Locate the cell with the specified text and output its (X, Y) center coordinate. 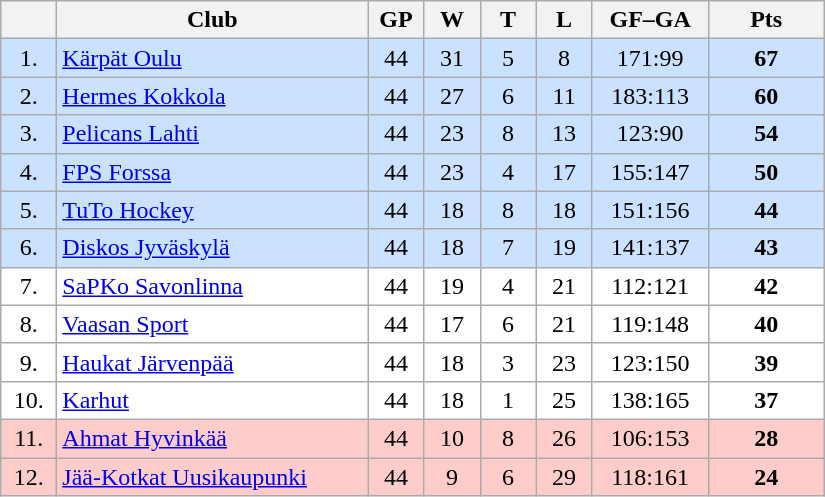
8. (29, 324)
119:148 (650, 324)
171:99 (650, 58)
54 (766, 134)
GF–GA (650, 20)
Kärpät Oulu (212, 58)
Ahmat Hyvinkää (212, 438)
4. (29, 172)
42 (766, 286)
5. (29, 210)
12. (29, 477)
24 (766, 477)
Karhut (212, 400)
SaPKo Savonlinna (212, 286)
Haukat Järvenpää (212, 362)
40 (766, 324)
T (508, 20)
27 (452, 96)
Jää-Kotkat Uusikaupunki (212, 477)
123:150 (650, 362)
26 (564, 438)
1. (29, 58)
Vaasan Sport (212, 324)
10. (29, 400)
138:165 (650, 400)
7 (508, 248)
151:156 (650, 210)
39 (766, 362)
Pelicans Lahti (212, 134)
L (564, 20)
5 (508, 58)
28 (766, 438)
Club (212, 20)
25 (564, 400)
50 (766, 172)
Pts (766, 20)
118:161 (650, 477)
Diskos Jyväskylä (212, 248)
11. (29, 438)
60 (766, 96)
106:153 (650, 438)
2. (29, 96)
6. (29, 248)
9. (29, 362)
W (452, 20)
31 (452, 58)
29 (564, 477)
183:113 (650, 96)
141:137 (650, 248)
TuTo Hockey (212, 210)
37 (766, 400)
67 (766, 58)
155:147 (650, 172)
123:90 (650, 134)
3 (508, 362)
GP (396, 20)
112:121 (650, 286)
3. (29, 134)
Hermes Kokkola (212, 96)
FPS Forssa (212, 172)
11 (564, 96)
1 (508, 400)
13 (564, 134)
9 (452, 477)
10 (452, 438)
7. (29, 286)
43 (766, 248)
